Search for the cell housing the specified text and yield its [X, Y] center coordinate. 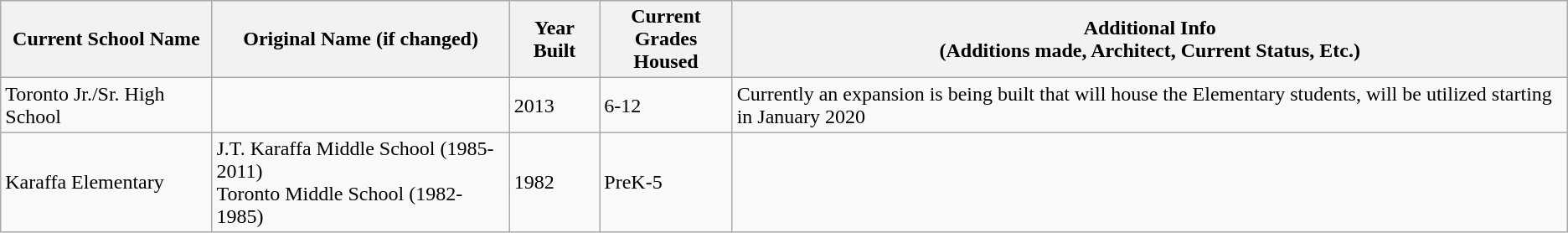
Original Name (if changed) [360, 39]
Current School Name [106, 39]
Current Grades Housed [666, 39]
Additional Info(Additions made, Architect, Current Status, Etc.) [1149, 39]
2013 [554, 106]
6-12 [666, 106]
J.T. Karaffa Middle School (1985-2011)Toronto Middle School (1982-1985) [360, 183]
Year Built [554, 39]
Karaffa Elementary [106, 183]
PreK-5 [666, 183]
1982 [554, 183]
Toronto Jr./Sr. High School [106, 106]
Currently an expansion is being built that will house the Elementary students, will be utilized starting in January 2020 [1149, 106]
